Find where the given text appears and provide that cell's center as (X, Y) coordinate. 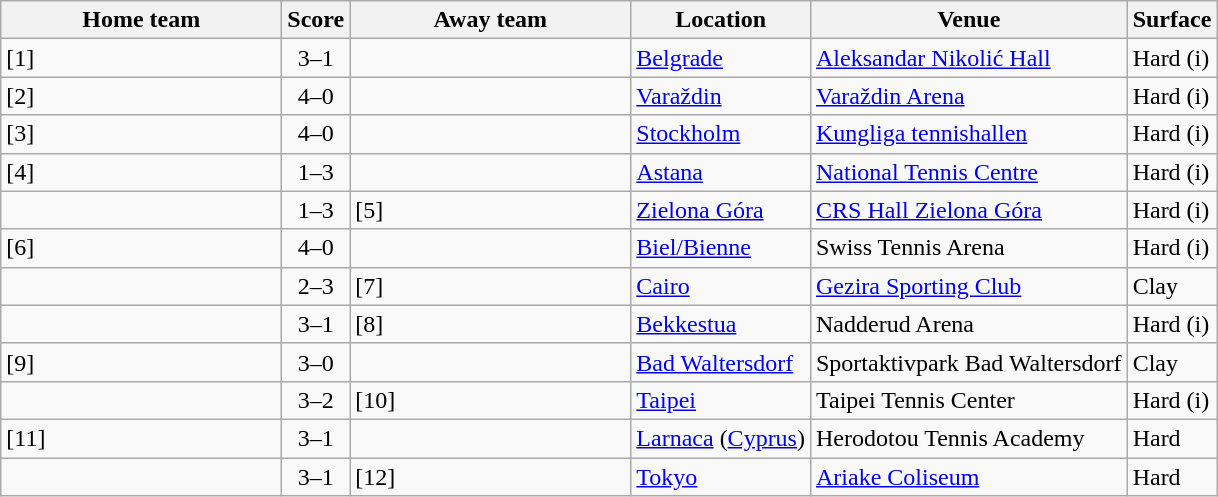
[5] (490, 210)
[3] (142, 134)
CRS Hall Zielona Góra (968, 210)
Away team (490, 20)
[10] (490, 400)
Venue (968, 20)
3–2 (316, 400)
[4] (142, 172)
Nadderud Arena (968, 324)
[7] (490, 286)
Taipei Tennis Center (968, 400)
Tokyo (721, 477)
[9] (142, 362)
Aleksandar Nikolić Hall (968, 58)
Bad Waltersdorf (721, 362)
Varaždin Arena (968, 96)
Varaždin (721, 96)
Cairo (721, 286)
[12] (490, 477)
[1] (142, 58)
[11] (142, 438)
Herodotou Tennis Academy (968, 438)
Ariake Coliseum (968, 477)
National Tennis Centre (968, 172)
[8] (490, 324)
[2] (142, 96)
Stockholm (721, 134)
Belgrade (721, 58)
Taipei (721, 400)
Location (721, 20)
2–3 (316, 286)
[6] (142, 248)
Bekkestua (721, 324)
Home team (142, 20)
Score (316, 20)
Swiss Tennis Arena (968, 248)
Gezira Sporting Club (968, 286)
Kungliga tennishallen (968, 134)
Astana (721, 172)
3–0 (316, 362)
Larnaca (Cyprus) (721, 438)
Zielona Góra (721, 210)
Sportaktivpark Bad Waltersdorf (968, 362)
Biel/Bienne (721, 248)
Surface (1172, 20)
